For the text-containing cell, return its midpoint in (X, Y) coordinate format. 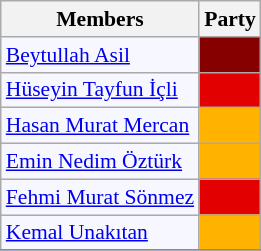
Emin Nedim Öztürk (100, 162)
Hüseyin Tayfun İçli (100, 90)
Members (100, 19)
Party (230, 19)
Hasan Murat Mercan (100, 126)
Kemal Unakıtan (100, 233)
Fehmi Murat Sönmez (100, 197)
Beytullah Asil (100, 55)
